Output the [X, Y] coordinate of the center of the cell containing the given text.  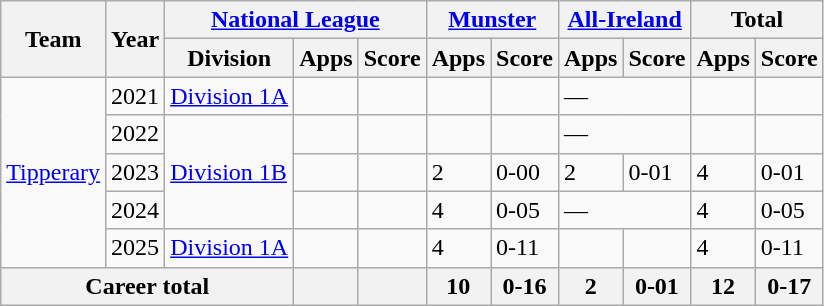
Tipperary [54, 172]
2024 [136, 210]
Year [136, 39]
10 [458, 286]
0-17 [789, 286]
Career total [148, 286]
2023 [136, 172]
Division 1B [230, 172]
Division [230, 58]
Munster [492, 20]
0-00 [525, 172]
Team [54, 39]
12 [723, 286]
Total [757, 20]
2025 [136, 248]
0-16 [525, 286]
2022 [136, 134]
2021 [136, 96]
All-Ireland [624, 20]
National League [296, 20]
